From the cell containing the given text, extract its center point as (x, y) coordinate. 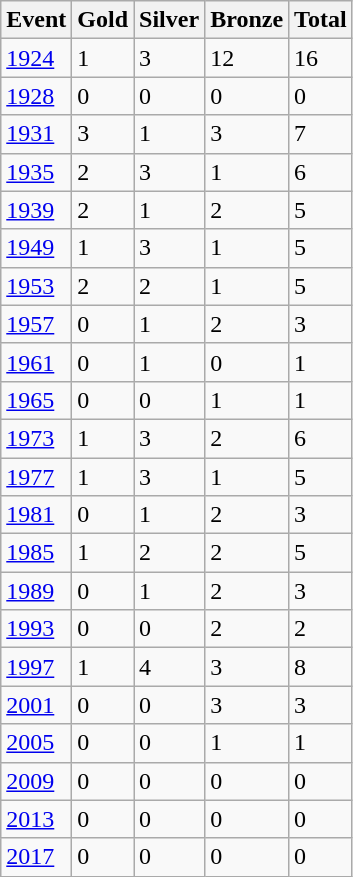
12 (247, 58)
1989 (36, 591)
1935 (36, 172)
2005 (36, 743)
1973 (36, 438)
2001 (36, 705)
16 (321, 58)
Silver (170, 20)
1928 (36, 96)
1997 (36, 667)
2017 (36, 857)
Total (321, 20)
1993 (36, 629)
1931 (36, 134)
1924 (36, 58)
Gold (103, 20)
1961 (36, 362)
1949 (36, 248)
1985 (36, 553)
1953 (36, 286)
Bronze (247, 20)
1939 (36, 210)
1965 (36, 400)
7 (321, 134)
8 (321, 667)
4 (170, 667)
1957 (36, 324)
1981 (36, 515)
Event (36, 20)
2009 (36, 781)
1977 (36, 477)
2013 (36, 819)
